Return (X, Y) of the center of cell containing provided text 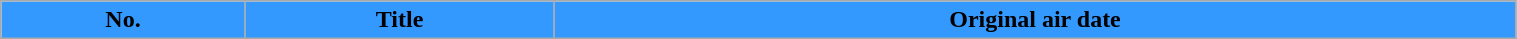
No. (123, 20)
Original air date (1035, 20)
Title (400, 20)
